Capture the cell that displays the provided text and extract its (X, Y) central coordinate. 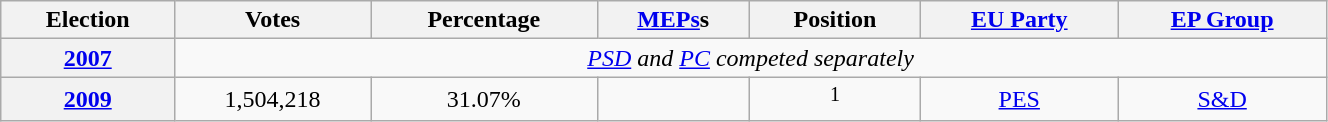
1 (835, 100)
Percentage (484, 20)
2009 (88, 100)
31.07% (484, 100)
Election (88, 20)
1,504,218 (273, 100)
Position (835, 20)
PES (1020, 100)
Votes (273, 20)
MEPss (673, 20)
EP Group (1222, 20)
EU Party (1020, 20)
PSD and PC competed separately (751, 58)
2007 (88, 58)
S&D (1222, 100)
